Locate the cell with the specified text and output its [X, Y] center coordinate. 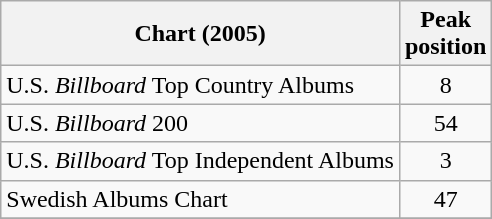
Swedish Albums Chart [200, 199]
3 [445, 161]
U.S. Billboard Top Independent Albums [200, 161]
U.S. Billboard 200 [200, 123]
8 [445, 85]
U.S. Billboard Top Country Albums [200, 85]
Peakposition [445, 34]
47 [445, 199]
Chart (2005) [200, 34]
54 [445, 123]
